Provide the [X, Y] coordinate of the cell's center where the given text is located.  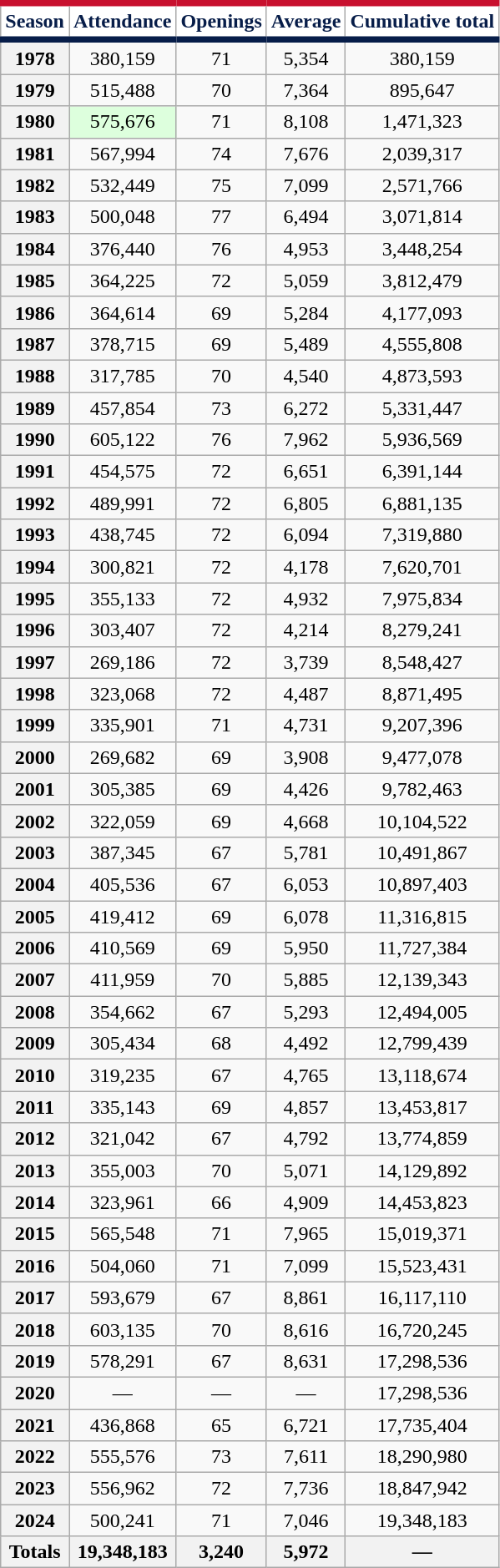
6,494 [306, 217]
1982 [35, 185]
Attendance [122, 22]
2020 [35, 1393]
555,576 [122, 1457]
1997 [35, 662]
4,731 [306, 726]
5,059 [306, 281]
895,647 [422, 90]
1993 [35, 535]
4,857 [306, 1107]
2011 [35, 1107]
15,019,371 [422, 1234]
387,345 [122, 852]
1989 [35, 408]
15,523,431 [422, 1266]
7,962 [306, 440]
335,143 [122, 1107]
457,854 [122, 408]
7,676 [306, 154]
10,897,403 [422, 884]
Average [306, 22]
11,316,815 [422, 916]
4,177,093 [422, 312]
8,871,495 [422, 694]
9,207,396 [422, 726]
5,936,569 [422, 440]
18,290,980 [422, 1457]
376,440 [122, 249]
305,385 [122, 789]
5,489 [306, 344]
269,186 [122, 662]
6,391,144 [422, 472]
68 [221, 1044]
410,569 [122, 948]
5,331,447 [422, 408]
12,139,343 [422, 980]
1998 [35, 694]
2008 [35, 1012]
567,994 [122, 154]
2001 [35, 789]
2006 [35, 948]
7,620,701 [422, 567]
7,319,880 [422, 535]
8,548,427 [422, 662]
4,487 [306, 694]
4,873,593 [422, 376]
5,293 [306, 1012]
303,407 [122, 630]
4,426 [306, 789]
1990 [35, 440]
Totals [35, 1552]
5,284 [306, 312]
1995 [35, 599]
1983 [35, 217]
14,453,823 [422, 1202]
75 [221, 185]
4,909 [306, 1202]
6,053 [306, 884]
8,279,241 [422, 630]
4,555,808 [422, 344]
2022 [35, 1457]
515,488 [122, 90]
7,364 [306, 90]
16,720,245 [422, 1329]
6,651 [306, 472]
Cumulative total [422, 22]
305,434 [122, 1044]
1978 [35, 57]
14,129,892 [422, 1171]
3,908 [306, 757]
355,133 [122, 599]
323,961 [122, 1202]
2009 [35, 1044]
7,736 [306, 1489]
2017 [35, 1297]
2018 [35, 1329]
323,068 [122, 694]
74 [221, 154]
335,901 [122, 726]
2004 [35, 884]
Season [35, 22]
300,821 [122, 567]
2016 [35, 1266]
1980 [35, 122]
11,727,384 [422, 948]
6,078 [306, 916]
3,448,254 [422, 249]
2005 [35, 916]
2023 [35, 1489]
355,003 [122, 1171]
436,868 [122, 1425]
364,225 [122, 281]
593,679 [122, 1297]
5,781 [306, 852]
605,122 [122, 440]
4,492 [306, 1044]
556,962 [122, 1489]
2024 [35, 1520]
489,991 [122, 503]
1985 [35, 281]
321,042 [122, 1139]
6,805 [306, 503]
2014 [35, 1202]
10,491,867 [422, 852]
4,540 [306, 376]
317,785 [122, 376]
7,965 [306, 1234]
364,614 [122, 312]
2021 [35, 1425]
1984 [35, 249]
Openings [221, 22]
532,449 [122, 185]
2003 [35, 852]
1,471,323 [422, 122]
7,611 [306, 1457]
438,745 [122, 535]
2015 [35, 1234]
2010 [35, 1075]
322,059 [122, 821]
354,662 [122, 1012]
269,682 [122, 757]
13,118,674 [422, 1075]
6,881,135 [422, 503]
454,575 [122, 472]
9,782,463 [422, 789]
6,721 [306, 1425]
2007 [35, 980]
1988 [35, 376]
7,975,834 [422, 599]
4,214 [306, 630]
4,765 [306, 1075]
1994 [35, 567]
65 [221, 1425]
3,240 [221, 1552]
6,094 [306, 535]
411,959 [122, 980]
578,291 [122, 1361]
3,739 [306, 662]
405,536 [122, 884]
10,104,522 [422, 821]
66 [221, 1202]
1992 [35, 503]
575,676 [122, 122]
2013 [35, 1171]
565,548 [122, 1234]
1996 [35, 630]
6,272 [306, 408]
9,477,078 [422, 757]
7,046 [306, 1520]
1986 [35, 312]
500,048 [122, 217]
378,715 [122, 344]
319,235 [122, 1075]
1999 [35, 726]
2002 [35, 821]
1991 [35, 472]
8,631 [306, 1361]
18,847,942 [422, 1489]
4,668 [306, 821]
12,799,439 [422, 1044]
16,117,110 [422, 1297]
419,412 [122, 916]
2,039,317 [422, 154]
4,792 [306, 1139]
500,241 [122, 1520]
504,060 [122, 1266]
2,571,766 [422, 185]
1979 [35, 90]
5,950 [306, 948]
1987 [35, 344]
17,735,404 [422, 1425]
5,885 [306, 980]
13,453,817 [422, 1107]
5,071 [306, 1171]
8,616 [306, 1329]
8,861 [306, 1297]
77 [221, 217]
5,354 [306, 57]
4,932 [306, 599]
2000 [35, 757]
4,178 [306, 567]
2012 [35, 1139]
3,071,814 [422, 217]
5,972 [306, 1552]
13,774,859 [422, 1139]
603,135 [122, 1329]
12,494,005 [422, 1012]
1981 [35, 154]
3,812,479 [422, 281]
4,953 [306, 249]
8,108 [306, 122]
2019 [35, 1361]
